Capture the cell that displays the provided text and extract its (X, Y) central coordinate. 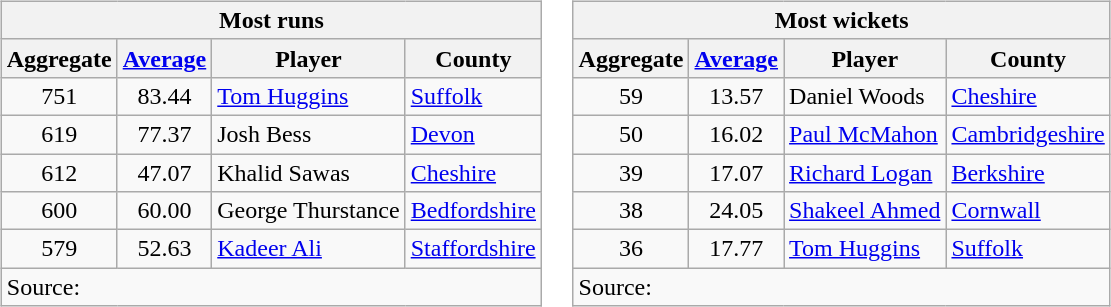
60.00 (164, 211)
612 (59, 173)
579 (59, 249)
16.02 (736, 134)
Daniel Woods (865, 96)
77.37 (164, 134)
17.07 (736, 173)
Most wickets (842, 20)
47.07 (164, 173)
Khalid Sawas (308, 173)
13.57 (736, 96)
Josh Bess (308, 134)
619 (59, 134)
Kadeer Ali (308, 249)
52.63 (164, 249)
Devon (473, 134)
Richard Logan (865, 173)
Staffordshire (473, 249)
39 (631, 173)
50 (631, 134)
Shakeel Ahmed (865, 211)
36 (631, 249)
38 (631, 211)
Cambridgeshire (1028, 134)
Cornwall (1028, 211)
24.05 (736, 211)
Paul McMahon (865, 134)
Most runs (271, 20)
George Thurstance (308, 211)
751 (59, 96)
Berkshire (1028, 173)
Bedfordshire (473, 211)
59 (631, 96)
600 (59, 211)
17.77 (736, 249)
83.44 (164, 96)
